Extract the [x, y] coordinate from the center of the cell holding the provided text.  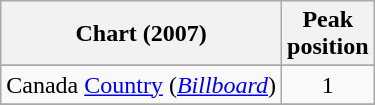
Peakposition [328, 34]
1 [328, 85]
Chart (2007) [142, 34]
Canada Country (Billboard) [142, 85]
